From the cell containing the given text, extract its center point as (x, y) coordinate. 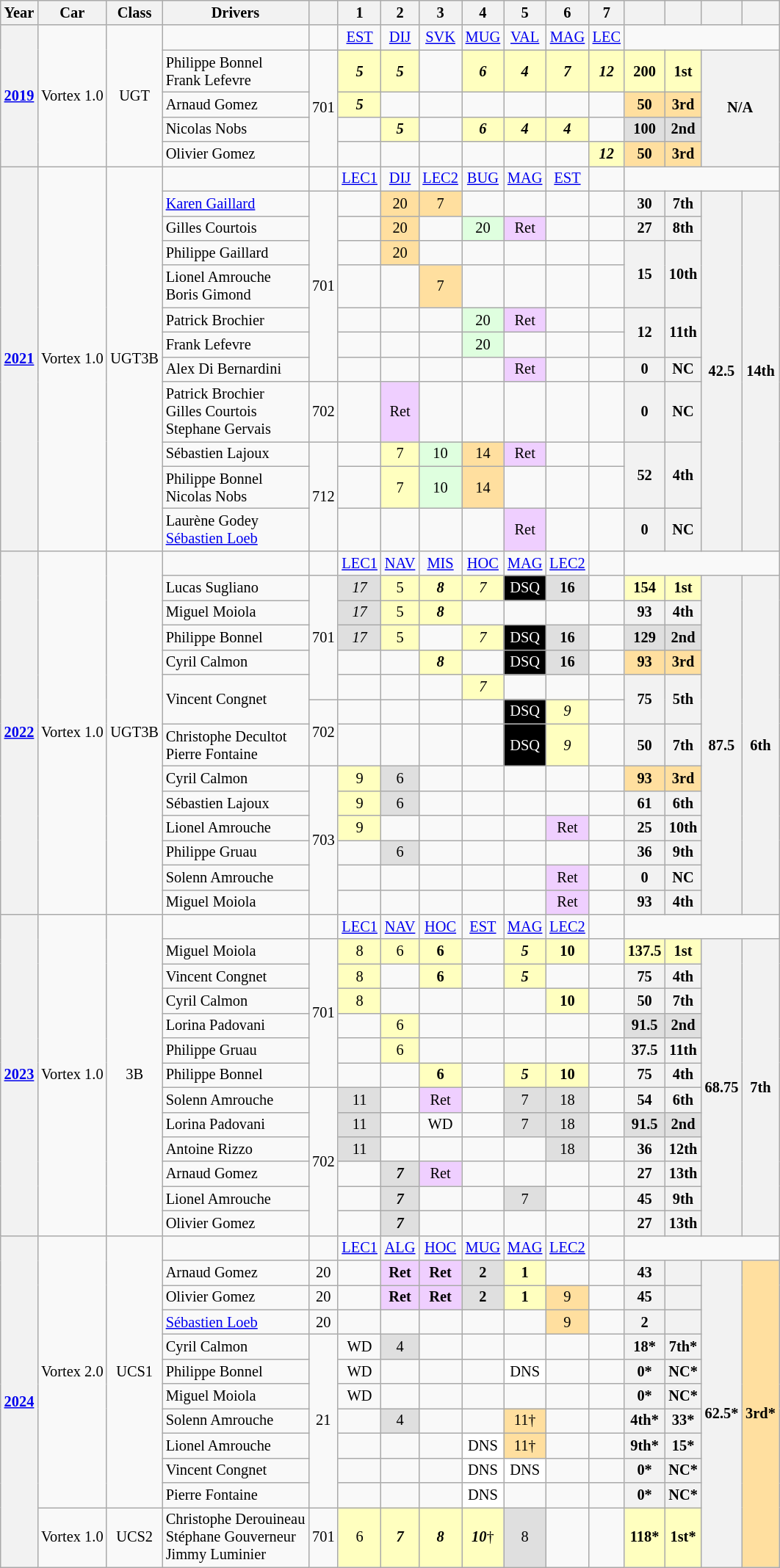
62.5* (722, 1414)
Philippe Gaillard (235, 253)
N/A (740, 109)
25 (645, 828)
3B (134, 1075)
54 (645, 1100)
ALG (400, 1248)
Vortex 2.0 (72, 1371)
2024 (19, 1401)
VAL (524, 37)
LEC (607, 37)
Philippe Bonnel Nicolas Nobs (235, 487)
BUG (483, 178)
703 (323, 840)
Laurène Godey Sébastien Loeb (235, 529)
52 (645, 474)
15* (683, 1445)
118* (645, 1537)
MIS (440, 563)
Car (72, 12)
2022 (19, 733)
30 (645, 203)
37.5 (645, 1050)
3 (440, 12)
Year (19, 12)
Class (134, 12)
SVK (440, 37)
UCS2 (134, 1537)
Pierre Fontaine (235, 1495)
33* (683, 1420)
UGT (134, 95)
3rd* (760, 1414)
2021 (19, 358)
10† (483, 1537)
Frank Lefevre (235, 344)
18* (645, 1347)
15 (645, 273)
14th (760, 371)
712 (323, 496)
UCS1 (134, 1371)
Antoine Rizzo (235, 1149)
137.5 (645, 951)
Sébastien Loeb (235, 1322)
68.75 (722, 1087)
Lionel Amrouche Boris Gimond (235, 286)
Drivers (235, 12)
Alex Di Bernardini (235, 369)
Lucas Sugliano (235, 588)
200 (645, 71)
Karen Gaillard (235, 203)
1st* (683, 1537)
Gilles Courtois (235, 228)
154 (645, 588)
Philippe Bonnel Frank Lefevre (235, 71)
2019 (19, 95)
21 (323, 1421)
129 (645, 637)
4th* (645, 1420)
Patrick Brochier (235, 320)
42.5 (722, 371)
9th* (645, 1445)
5th (683, 699)
Christophe Derouineau Stéphane Gouverneur Jimmy Luminier (235, 1537)
12th (683, 1149)
100 (645, 129)
Patrick Brochier Gilles Courtois Stephane Gervais (235, 412)
Christophe Decultot Pierre Fontaine (235, 745)
61 (645, 803)
43 (645, 1273)
Nicolas Nobs (235, 129)
87.5 (722, 745)
7th* (683, 1347)
8th (683, 228)
2023 (19, 1075)
